Identify which cell holds the provided text, then report its (x, y) central coordinate. 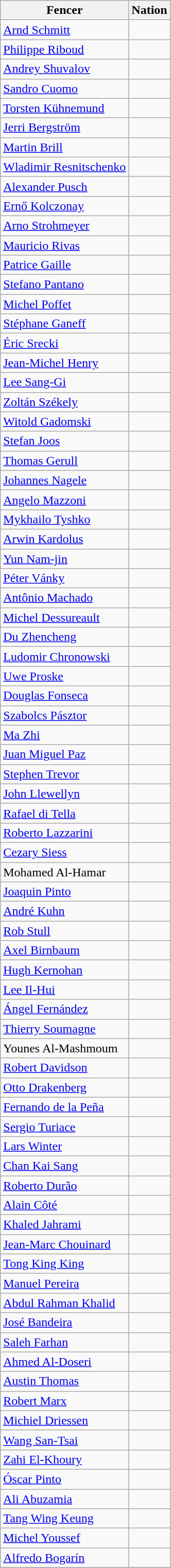
Wladimir Resnitschenko (65, 167)
Martin Brill (65, 147)
José Bandeira (65, 1323)
John Llewellyn (65, 794)
Lee Il-Hui (65, 990)
Sandro Cuomo (65, 89)
Yun Nam-jin (65, 558)
Tong King King (65, 1264)
Witold Gadomski (65, 421)
Ludomir Chronowski (65, 657)
Ma Zhi (65, 735)
André Kuhn (65, 911)
Du Zhencheng (65, 637)
Fencer (65, 10)
Robert Davidson (65, 1068)
Mohamed Al-Hamar (65, 872)
Roberto Lazzarini (65, 833)
Ernő Kolczonay (65, 206)
Younes Al-Mashmoum (65, 1048)
Khaled Jahrami (65, 1225)
Mykhailo Tyshko (65, 519)
Otto Drakenberg (65, 1087)
Tang Wing Keung (65, 1519)
Philippe Riboud (65, 49)
Stéphane Ganeff (65, 324)
Mauricio Rivas (65, 245)
Jean-Michel Henry (65, 363)
Stephen Trevor (65, 774)
Ali Abuzamia (65, 1499)
Lars Winter (65, 1146)
Manuel Pereira (65, 1283)
Robert Marx (65, 1401)
Nation (149, 10)
Alain Côté (65, 1205)
Thierry Soumagne (65, 1029)
Alfredo Bogarín (65, 1558)
Sergio Turiace (65, 1126)
Joaquin Pinto (65, 892)
Szabolcs Pásztor (65, 715)
Uwe Proske (65, 676)
Andrey Shuvalov (65, 69)
Alexander Pusch (65, 186)
Austin Thomas (65, 1381)
Cezary Siess (65, 852)
Arnd Schmitt (65, 30)
Douglas Fonseca (65, 696)
Jerri Bergström (65, 128)
Wang San-Tsai (65, 1440)
Antônio Machado (65, 598)
Ahmed Al-Doseri (65, 1362)
Patrice Gaille (65, 265)
Ángel Fernández (65, 1009)
Roberto Durão (65, 1185)
Jean-Marc Chouinard (65, 1244)
Zahi El-Khoury (65, 1459)
Éric Srecki (65, 343)
Rafael di Tella (65, 813)
Lee Sang-Gi (65, 382)
Óscar Pinto (65, 1479)
Saleh Farhan (65, 1342)
Arwin Kardolus (65, 539)
Michiel Driessen (65, 1420)
Arno Strohmeyer (65, 225)
Michel Poffet (65, 304)
Chan Kai Sang (65, 1166)
Johannes Nagele (65, 480)
Thomas Gerull (65, 461)
Axel Birnbaum (65, 950)
Michel Dessureault (65, 618)
Stefan Joos (65, 441)
Stefano Pantano (65, 285)
Fernando de la Peña (65, 1107)
Péter Vánky (65, 578)
Abdul Rahman Khalid (65, 1303)
Rob Stull (65, 931)
Zoltán Székely (65, 402)
Torsten Kühnemund (65, 108)
Angelo Mazzoni (65, 500)
Juan Miguel Paz (65, 754)
Hugh Kernohan (65, 970)
Michel Youssef (65, 1538)
